Determine the [X, Y] coordinate at the center of the cell enclosing the given text.  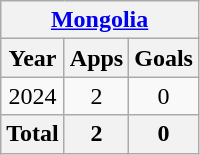
Year [33, 58]
Goals [164, 58]
Total [33, 134]
Apps [96, 58]
Mongolia [100, 20]
2024 [33, 96]
